For the text-containing cell, return its midpoint in (X, Y) coordinate format. 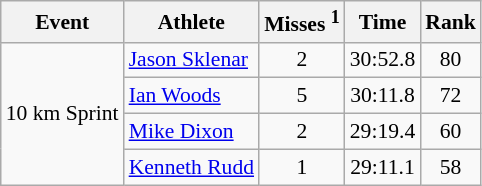
72 (450, 96)
Kenneth Rudd (192, 167)
80 (450, 60)
Event (62, 22)
10 km Sprint (62, 113)
1 (302, 167)
29:11.1 (382, 167)
Jason Sklenar (192, 60)
Misses 1 (302, 22)
Ian Woods (192, 96)
Mike Dixon (192, 132)
30:52.8 (382, 60)
Rank (450, 22)
Athlete (192, 22)
Time (382, 22)
60 (450, 132)
29:19.4 (382, 132)
5 (302, 96)
30:11.8 (382, 96)
58 (450, 167)
